Search for the cell housing the specified text and yield its (x, y) center coordinate. 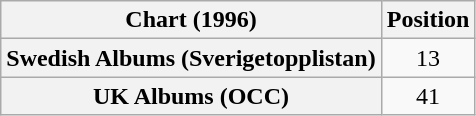
UK Albums (OCC) (191, 96)
41 (428, 96)
Chart (1996) (191, 20)
13 (428, 58)
Position (428, 20)
Swedish Albums (Sverigetopplistan) (191, 58)
